From the cell containing the given text, extract its center point as [X, Y] coordinate. 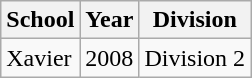
2008 [110, 58]
Xavier [40, 58]
Year [110, 20]
Division [195, 20]
School [40, 20]
Division 2 [195, 58]
